Locate the cell with the specified text and output its (X, Y) center coordinate. 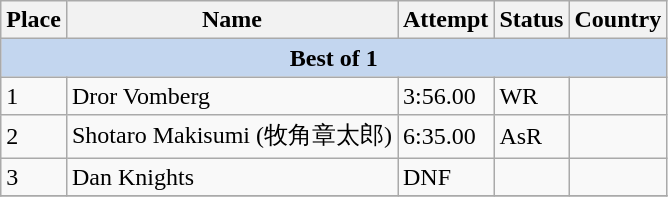
3 (34, 177)
Name (232, 20)
Dan Knights (232, 177)
Place (34, 20)
Status (532, 20)
Dror Vomberg (232, 96)
3:56.00 (446, 96)
Country (618, 20)
1 (34, 96)
2 (34, 136)
Shotaro Makisumi (牧角章太郎) (232, 136)
Attempt (446, 20)
AsR (532, 136)
Best of 1 (334, 58)
WR (532, 96)
DNF (446, 177)
6:35.00 (446, 136)
